Locate the cell with the specified text and output its (X, Y) center coordinate. 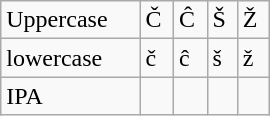
lowercase (70, 58)
ž (253, 58)
č (157, 58)
IPA (70, 96)
Č (157, 20)
Ĉ (191, 20)
Š (222, 20)
Ž (253, 20)
š (222, 58)
Uppercase (70, 20)
ĉ (191, 58)
